Search for the cell housing the specified text and yield its [X, Y] center coordinate. 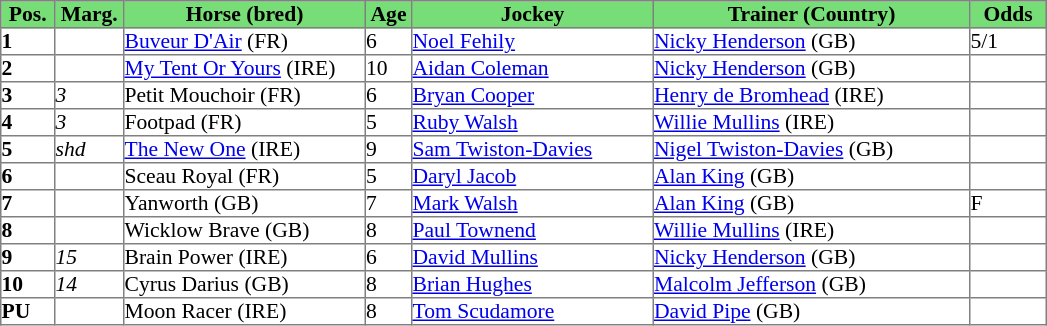
Brain Power (IRE) [245, 258]
Henry de Bromhead (IRE) [811, 96]
Buveur D'Air (FR) [245, 42]
shd [90, 150]
Bryan Cooper [533, 96]
Footpad (FR) [245, 122]
Age [388, 14]
My Tent Or Yours (IRE) [245, 68]
David Mullins [533, 258]
Malcolm Jefferson (GB) [811, 284]
Nigel Twiston-Davies (GB) [811, 150]
Jockey [533, 14]
David Pipe (GB) [811, 312]
15 [90, 258]
Brian Hughes [533, 284]
Cyrus Darius (GB) [245, 284]
1 [28, 42]
Tom Scudamore [533, 312]
Yanworth (GB) [245, 204]
Ruby Walsh [533, 122]
Petit Mouchoir (FR) [245, 96]
4 [28, 122]
2 [28, 68]
Mark Walsh [533, 204]
Sam Twiston-Davies [533, 150]
Aidan Coleman [533, 68]
Moon Racer (IRE) [245, 312]
Horse (bred) [245, 14]
The New One (IRE) [245, 150]
F [1008, 204]
Odds [1008, 14]
Sceau Royal (FR) [245, 176]
Pos. [28, 14]
Trainer (Country) [811, 14]
14 [90, 284]
5/1 [1008, 42]
Daryl Jacob [533, 176]
Noel Fehily [533, 42]
PU [28, 312]
Marg. [90, 14]
Paul Townend [533, 230]
Wicklow Brave (GB) [245, 230]
